Extract the [X, Y] coordinate from the center of the cell holding the provided text.  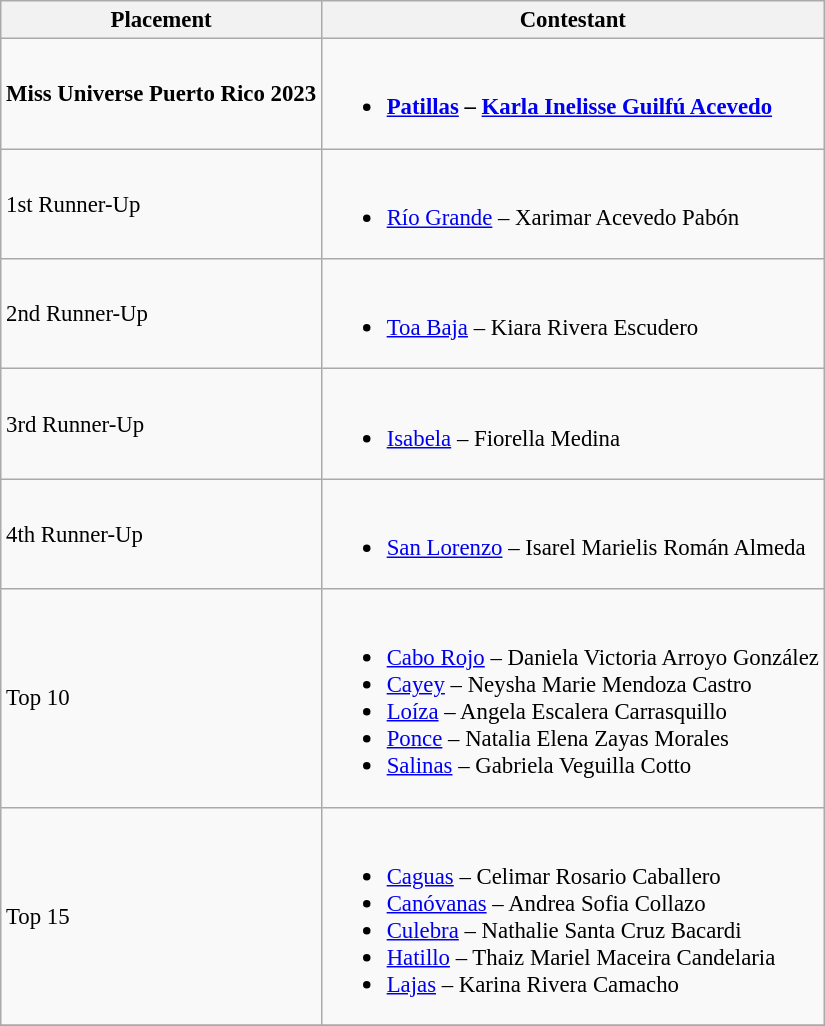
4th Runner-Up [162, 534]
Placement [162, 20]
Miss Universe Puerto Rico 2023 [162, 94]
Río Grande – Xarimar Acevedo Pabón [572, 204]
Isabela – Fiorella Medina [572, 424]
Top 10 [162, 698]
Top 15 [162, 916]
Toa Baja – Kiara Rivera Escudero [572, 314]
Contestant [572, 20]
2nd Runner-Up [162, 314]
San Lorenzo – Isarel Marielis Román Almeda [572, 534]
1st Runner-Up [162, 204]
3rd Runner-Up [162, 424]
Patillas – Karla Inelisse Guilfú Acevedo [572, 94]
